Output the [x, y] coordinate of the center of the cell containing the given text.  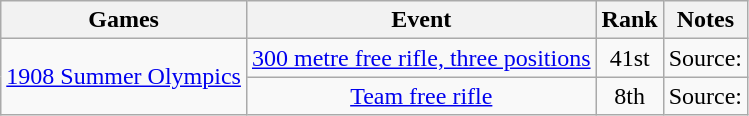
Games [124, 20]
1908 Summer Olympics [124, 77]
41st [630, 58]
Event [421, 20]
Team free rifle [421, 96]
8th [630, 96]
300 metre free rifle, three positions [421, 58]
Notes [705, 20]
Rank [630, 20]
